Return [X, Y] of the center of cell containing provided text 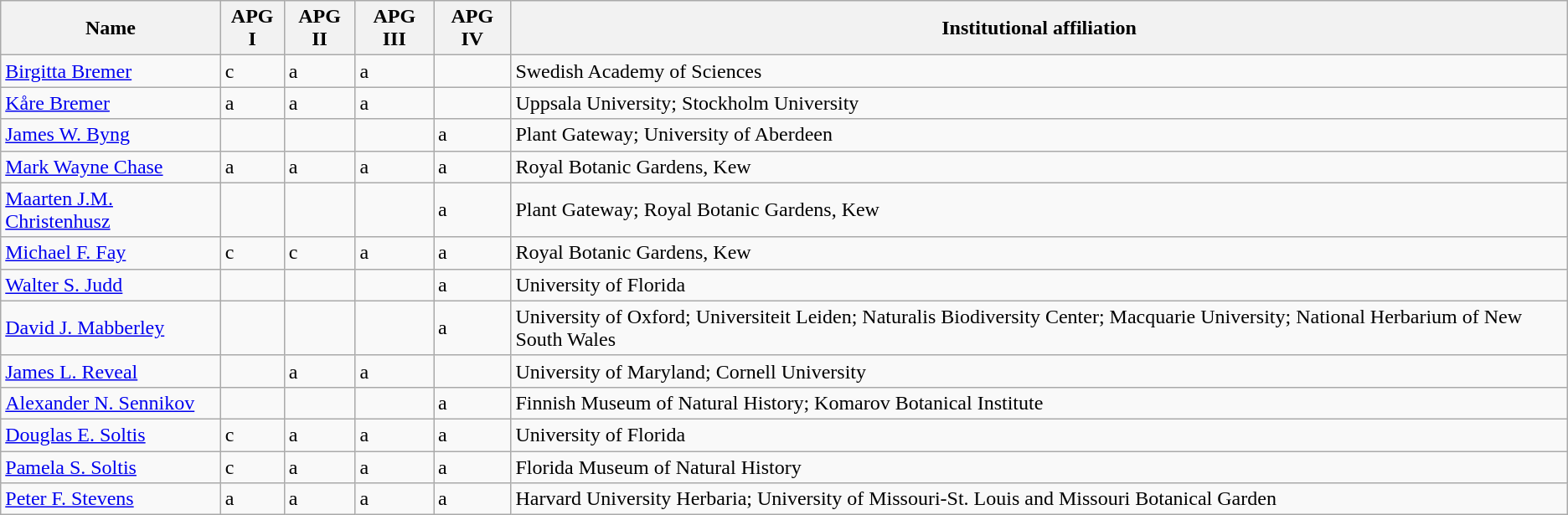
Florida Museum of Natural History [1039, 466]
University of Maryland; Cornell University [1039, 371]
APG III [395, 28]
Plant Gateway; Royal Botanic Gardens, Kew [1039, 209]
Swedish Academy of Sciences [1039, 71]
Kåre Bremer [111, 103]
James W. Byng [111, 135]
Walter S. Judd [111, 285]
Institutional affiliation [1039, 28]
David J. Mabberley [111, 328]
Pamela S. Soltis [111, 466]
Birgitta Bremer [111, 71]
Finnish Museum of Natural History; Komarov Botanical Institute [1039, 403]
Name [111, 28]
Maarten J.M. Christenhusz [111, 209]
Plant Gateway; University of Aberdeen [1039, 135]
Harvard University Herbaria; University of Missouri-St. Louis and Missouri Botanical Garden [1039, 499]
Peter F. Stevens [111, 499]
James L. Reveal [111, 371]
APG I [252, 28]
APG II [320, 28]
Michael F. Fay [111, 253]
Uppsala University; Stockholm University [1039, 103]
University of Oxford; Universiteit Leiden; Naturalis Biodiversity Center; Macquarie University; National Herbarium of New South Wales [1039, 328]
Douglas E. Soltis [111, 435]
Alexander N. Sennikov [111, 403]
Mark Wayne Chase [111, 167]
APG IV [472, 28]
